Provide the (X, Y) coordinate of the cell's center where the given text is located.  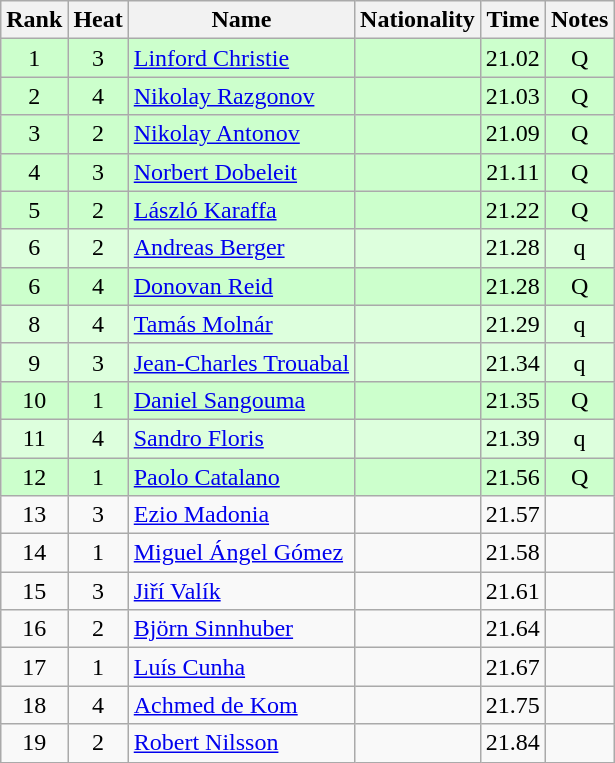
18 (34, 705)
21.35 (512, 400)
Paolo Catalano (241, 477)
Nationality (418, 20)
11 (34, 438)
17 (34, 667)
8 (34, 324)
21.09 (512, 134)
Ezio Madonia (241, 515)
Robert Nilsson (241, 743)
Donovan Reid (241, 286)
5 (34, 210)
21.03 (512, 96)
12 (34, 477)
9 (34, 362)
Luís Cunha (241, 667)
19 (34, 743)
16 (34, 629)
Nikolay Antonov (241, 134)
Heat (98, 20)
21.34 (512, 362)
Achmed de Kom (241, 705)
Notes (579, 20)
21.61 (512, 591)
21.64 (512, 629)
Rank (34, 20)
21.29 (512, 324)
Nikolay Razgonov (241, 96)
13 (34, 515)
Jiří Valík (241, 591)
Andreas Berger (241, 248)
21.58 (512, 553)
14 (34, 553)
Linford Christie (241, 58)
21.57 (512, 515)
Jean-Charles Trouabal (241, 362)
Time (512, 20)
21.39 (512, 438)
László Karaffa (241, 210)
15 (34, 591)
Daniel Sangouma (241, 400)
21.84 (512, 743)
Tamás Molnár (241, 324)
21.22 (512, 210)
Name (241, 20)
Björn Sinnhuber (241, 629)
10 (34, 400)
21.56 (512, 477)
21.75 (512, 705)
Norbert Dobeleit (241, 172)
Sandro Floris (241, 438)
21.11 (512, 172)
21.67 (512, 667)
Miguel Ángel Gómez (241, 553)
21.02 (512, 58)
